For the text-containing cell, return its midpoint in (X, Y) coordinate format. 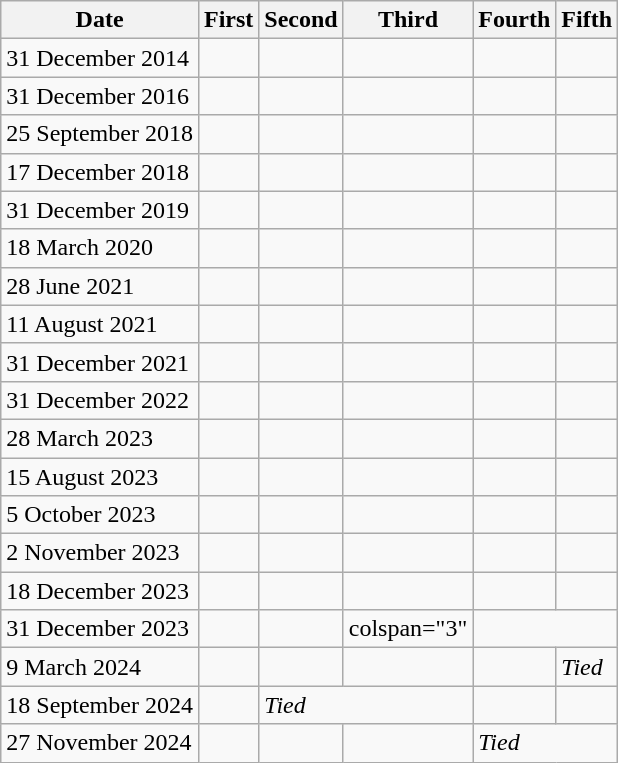
31 December 2023 (100, 629)
31 December 2014 (100, 58)
5 October 2023 (100, 515)
9 March 2024 (100, 667)
28 March 2023 (100, 438)
First (228, 20)
Third (408, 20)
27 November 2024 (100, 743)
25 September 2018 (100, 134)
17 December 2018 (100, 172)
31 December 2021 (100, 362)
31 December 2022 (100, 400)
2 November 2023 (100, 553)
18 March 2020 (100, 248)
31 December 2019 (100, 210)
Fourth (514, 20)
18 December 2023 (100, 591)
Fifth (587, 20)
Second (301, 20)
31 December 2016 (100, 96)
18 September 2024 (100, 705)
15 August 2023 (100, 477)
11 August 2021 (100, 324)
Date (100, 20)
colspan="3" (408, 629)
28 June 2021 (100, 286)
